Pinpoint the cell where the given text exists, returning its (x, y) midpoint coordinate. 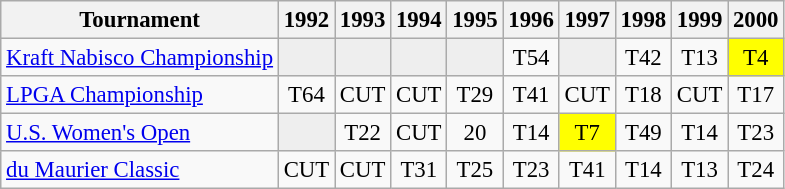
U.S. Women's Open (140, 133)
Tournament (140, 20)
2000 (756, 20)
T64 (306, 95)
1996 (531, 20)
T22 (363, 133)
1999 (699, 20)
T29 (475, 95)
T24 (756, 170)
T31 (419, 170)
T17 (756, 95)
20 (475, 133)
1994 (419, 20)
Kraft Nabisco Championship (140, 58)
LPGA Championship (140, 95)
1992 (306, 20)
1993 (363, 20)
du Maurier Classic (140, 170)
1995 (475, 20)
T49 (643, 133)
T7 (587, 133)
T25 (475, 170)
T4 (756, 58)
1998 (643, 20)
1997 (587, 20)
T42 (643, 58)
T18 (643, 95)
T54 (531, 58)
